Pinpoint the cell where the given text exists, returning its (X, Y) midpoint coordinate. 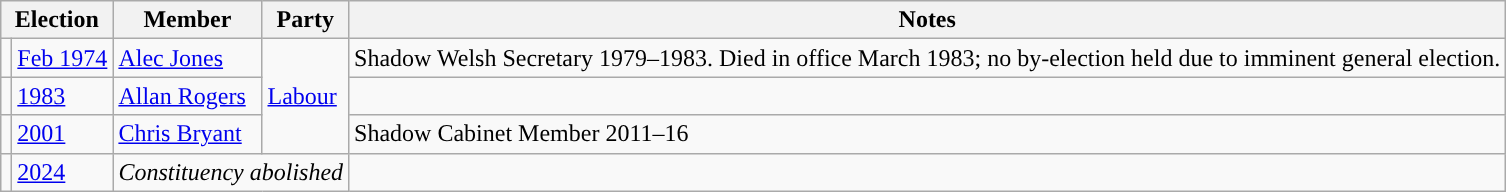
2001 (62, 134)
1983 (62, 96)
Constituency abolished (231, 172)
Feb 1974 (62, 58)
Shadow Cabinet Member 2011–16 (928, 134)
Chris Bryant (188, 134)
Member (188, 20)
Labour (306, 96)
Shadow Welsh Secretary 1979–1983. Died in office March 1983; no by-election held due to imminent general election. (928, 58)
Alec Jones (188, 58)
2024 (62, 172)
Election (57, 20)
Party (306, 20)
Allan Rogers (188, 96)
Notes (928, 20)
